Provide the [X, Y] coordinate of the cell's center where the given text is located.  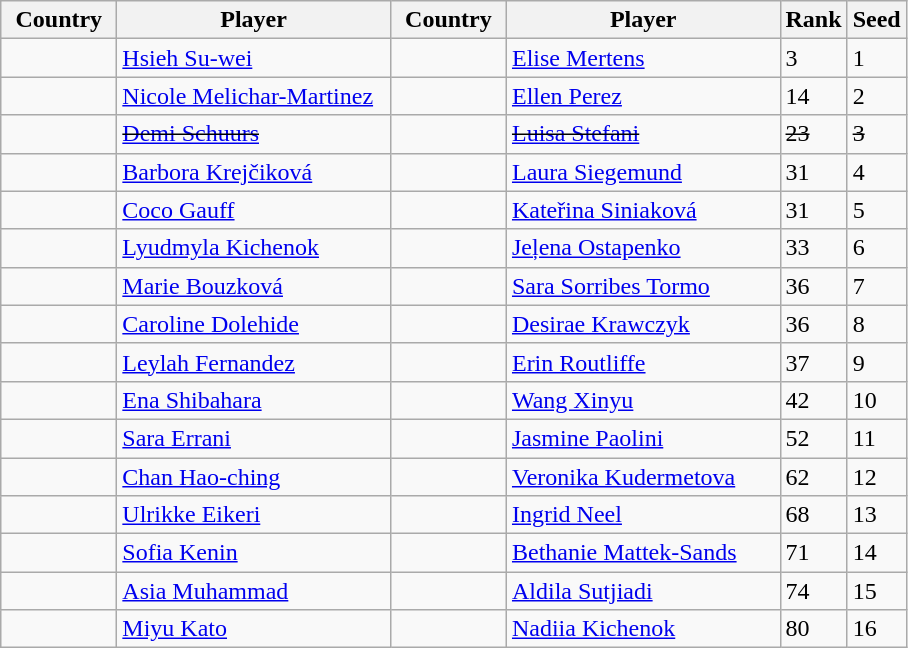
Elise Mertens [643, 58]
33 [814, 248]
Ingrid Neel [643, 515]
1 [876, 58]
Chan Hao-ching [254, 477]
62 [814, 477]
16 [876, 629]
Ena Shibahara [254, 400]
8 [876, 324]
Kateřina Siniaková [643, 210]
Rank [814, 20]
52 [814, 438]
Miyu Kato [254, 629]
Sara Errani [254, 438]
Ulrikke Eikeri [254, 515]
80 [814, 629]
Nadiia Kichenok [643, 629]
Leylah Fernandez [254, 362]
Aldila Sutjiadi [643, 591]
12 [876, 477]
Laura Siegemund [643, 172]
13 [876, 515]
68 [814, 515]
37 [814, 362]
Lyudmyla Kichenok [254, 248]
Demi Schuurs [254, 134]
Ellen Perez [643, 96]
7 [876, 286]
6 [876, 248]
11 [876, 438]
23 [814, 134]
Asia Muhammad [254, 591]
Bethanie Mattek-Sands [643, 553]
Desirae Krawczyk [643, 324]
9 [876, 362]
Erin Routliffe [643, 362]
Nicole Melichar-Martinez [254, 96]
Marie Bouzková [254, 286]
74 [814, 591]
Sara Sorribes Tormo [643, 286]
5 [876, 210]
Seed [876, 20]
71 [814, 553]
2 [876, 96]
Jasmine Paolini [643, 438]
Luisa Stefani [643, 134]
Jeļena Ostapenko [643, 248]
Sofia Kenin [254, 553]
Barbora Krejčiková [254, 172]
Hsieh Su-wei [254, 58]
Coco Gauff [254, 210]
15 [876, 591]
Caroline Dolehide [254, 324]
4 [876, 172]
Wang Xinyu [643, 400]
Veronika Kudermetova [643, 477]
42 [814, 400]
10 [876, 400]
